Return the [X, Y] coordinate for the center point of the cell that contains the specified text.  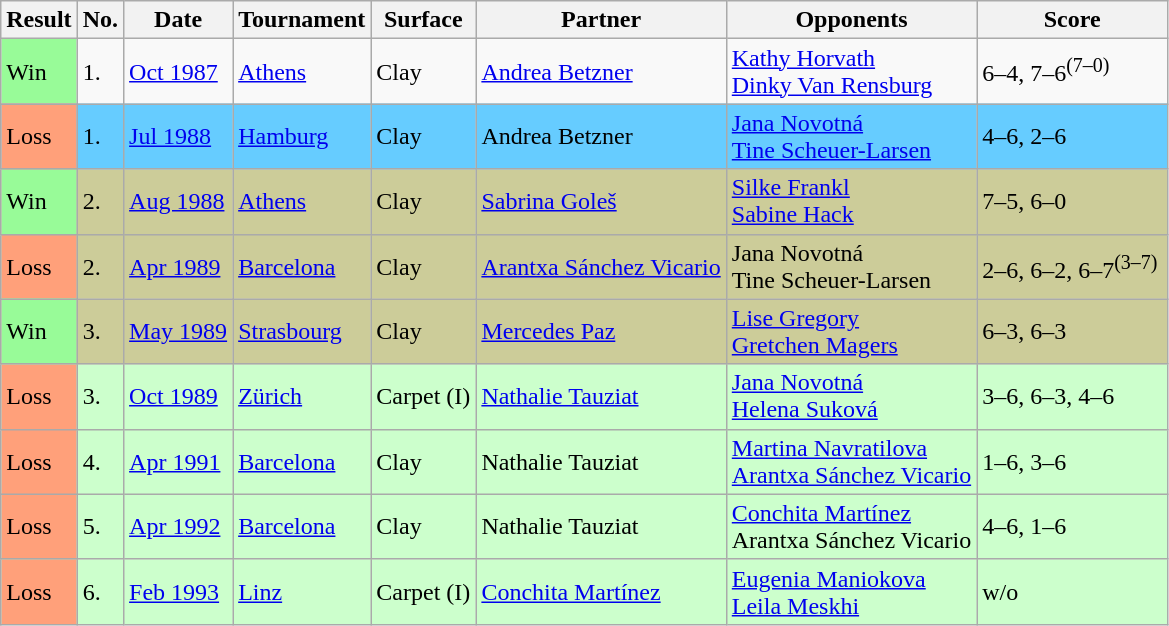
May 1989 [178, 332]
Jana Novotná Helena Suková [851, 396]
Zürich [302, 396]
Linz [302, 592]
Mercedes Paz [601, 332]
Conchita Martínez Arantxa Sánchez Vicario [851, 526]
5. [100, 526]
Strasbourg [302, 332]
w/o [1072, 592]
Lise Gregory Gretchen Magers [851, 332]
Partner [601, 20]
2–6, 6–2, 6–7(3–7) [1072, 266]
Oct 1989 [178, 396]
Aug 1988 [178, 202]
Oct 1987 [178, 72]
4. [100, 462]
Score [1072, 20]
6. [100, 592]
Result [39, 20]
Jul 1988 [178, 136]
Surface [424, 20]
Feb 1993 [178, 592]
3–6, 6–3, 4–6 [1072, 396]
Date [178, 20]
Tournament [302, 20]
6–3, 6–3 [1072, 332]
4–6, 1–6 [1072, 526]
6–4, 7–6(7–0) [1072, 72]
Kathy Horvath Dinky Van Rensburg [851, 72]
Martina Navratilova Arantxa Sánchez Vicario [851, 462]
Sabrina Goleš [601, 202]
Arantxa Sánchez Vicario [601, 266]
Silke Frankl Sabine Hack [851, 202]
4–6, 2–6 [1072, 136]
Hamburg [302, 136]
Eugenia Maniokova Leila Meskhi [851, 592]
Conchita Martínez [601, 592]
Apr 1992 [178, 526]
7–5, 6–0 [1072, 202]
1–6, 3–6 [1072, 462]
Opponents [851, 20]
No. [100, 20]
Apr 1991 [178, 462]
Apr 1989 [178, 266]
